Pinpoint the cell where the given text exists, returning its [x, y] midpoint coordinate. 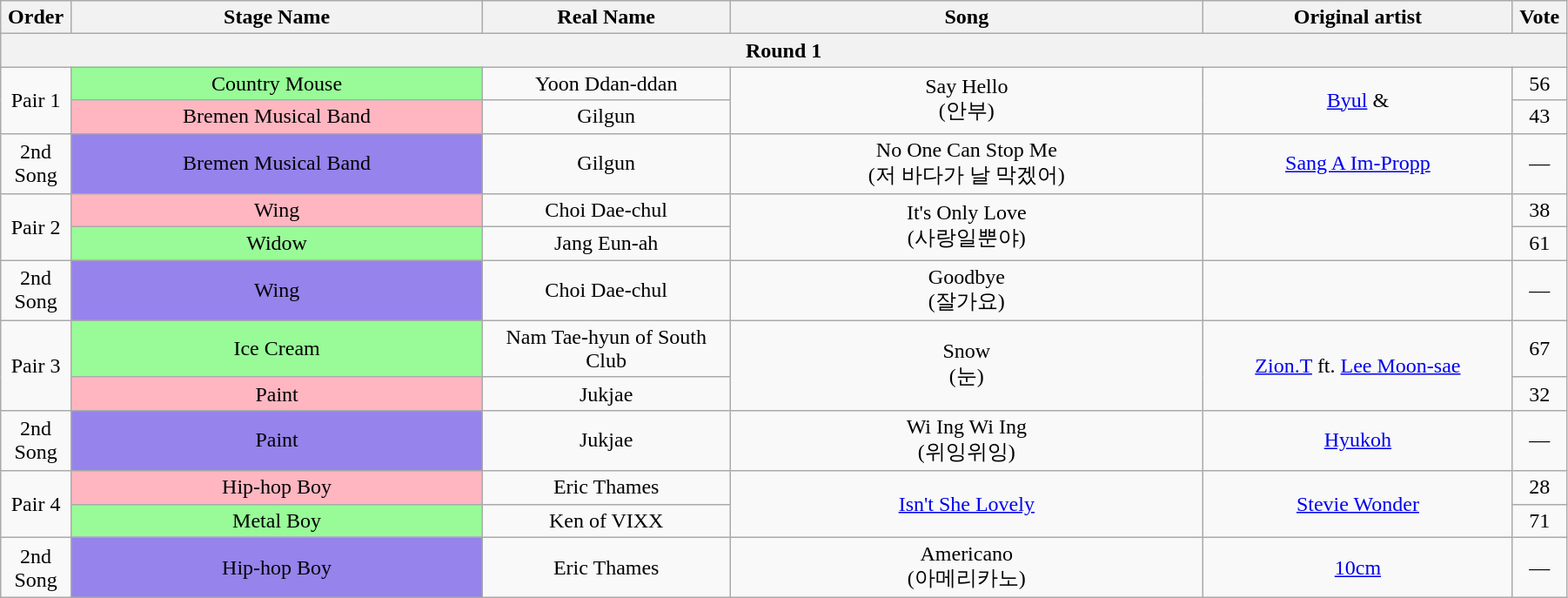
Sang A Im-Propp [1357, 164]
Ice Cream [277, 348]
Original artist [1357, 17]
10cm [1357, 568]
Order [37, 17]
Vote [1540, 17]
Pair 3 [37, 366]
Isn't She Lovely [967, 504]
56 [1540, 84]
Stage Name [277, 17]
Round 1 [784, 50]
Metal Boy [277, 521]
67 [1540, 348]
61 [1540, 244]
Goodbye(잘가요) [967, 291]
Real Name [606, 17]
Stevie Wonder [1357, 504]
Hyukoh [1357, 440]
Widow [277, 244]
Country Mouse [277, 84]
Say Hello(안부) [967, 100]
Nam Tae-hyun of South Club [606, 348]
No One Can Stop Me(저 바다가 날 막겠어) [967, 164]
Americano(아메리카노) [967, 568]
Snow(눈) [967, 366]
Yoon Ddan-ddan [606, 84]
43 [1540, 117]
38 [1540, 211]
Pair 1 [37, 100]
Jang Eun-ah [606, 244]
Pair 2 [37, 227]
28 [1540, 487]
It's Only Love(사랑일뿐야) [967, 227]
Zion.T ft. Lee Moon-sae [1357, 366]
Byul & [1357, 100]
71 [1540, 521]
Wi Ing Wi Ing(위잉위잉) [967, 440]
32 [1540, 393]
Song [967, 17]
Pair 4 [37, 504]
Ken of VIXX [606, 521]
